For the text-containing cell, return its midpoint in [x, y] coordinate format. 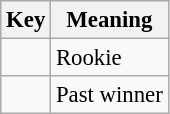
Past winner [110, 95]
Meaning [110, 20]
Rookie [110, 58]
Key [26, 20]
